For the text-containing cell, return its midpoint in (x, y) coordinate format. 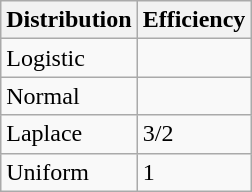
Uniform (69, 172)
Normal (69, 96)
Laplace (69, 134)
Logistic (69, 58)
Distribution (69, 20)
1 (194, 172)
Efficiency (194, 20)
3/2 (194, 134)
